Extract the [x, y] coordinate from the center of the cell holding the provided text.  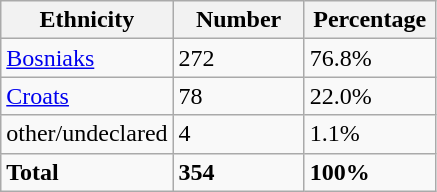
Number [238, 20]
4 [238, 134]
100% [370, 172]
78 [238, 96]
Percentage [370, 20]
1.1% [370, 134]
Total [87, 172]
Bosniaks [87, 58]
272 [238, 58]
22.0% [370, 96]
other/undeclared [87, 134]
76.8% [370, 58]
Ethnicity [87, 20]
354 [238, 172]
Croats [87, 96]
